Return the (x, y) coordinate for the center point of the cell that contains the specified text.  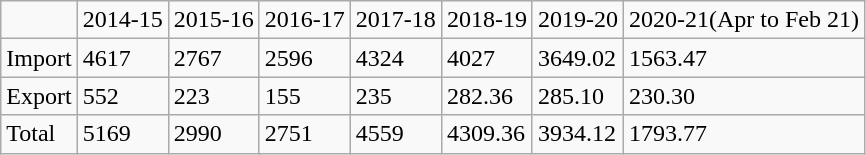
1793.77 (744, 134)
2751 (304, 134)
155 (304, 96)
4559 (396, 134)
2016-17 (304, 20)
2596 (304, 58)
3649.02 (578, 58)
230.30 (744, 96)
285.10 (578, 96)
282.36 (486, 96)
5169 (122, 134)
Export (39, 96)
Import (39, 58)
4309.36 (486, 134)
2017-18 (396, 20)
3934.12 (578, 134)
2767 (214, 58)
2018-19 (486, 20)
4617 (122, 58)
2019-20 (578, 20)
235 (396, 96)
4027 (486, 58)
2020-21(Apr to Feb 21) (744, 20)
2990 (214, 134)
2014-15 (122, 20)
552 (122, 96)
1563.47 (744, 58)
2015-16 (214, 20)
223 (214, 96)
Total (39, 134)
4324 (396, 58)
